Search for the cell housing the specified text and yield its [X, Y] center coordinate. 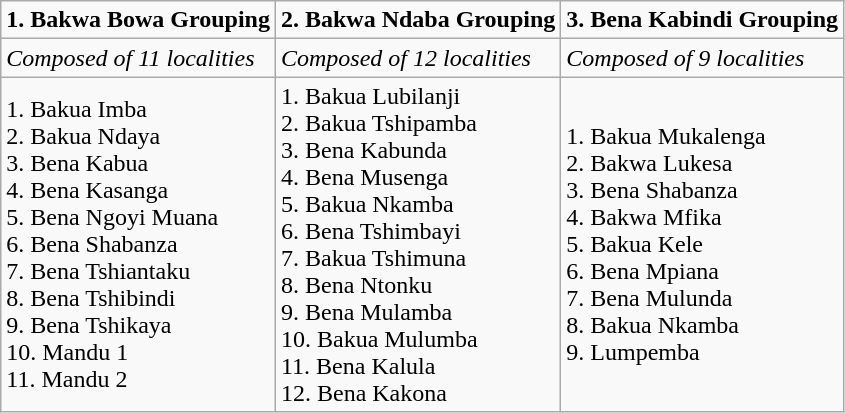
1. Bakwa Bowa Grouping [138, 20]
3. Bena Kabindi Grouping [702, 20]
Composed of 11 localities [138, 58]
Composed of 12 localities [418, 58]
Composed of 9 localities [702, 58]
2. Bakwa Ndaba Grouping [418, 20]
1. Bakua Mukalenga2. Bakwa Lukesa3. Bena Shabanza4. Bakwa Mfika5. Bakua Kele6. Bena Mpiana7. Bena Mulunda8. Bakua Nkamba9. Lumpemba [702, 244]
